Extract the [x, y] coordinate from the center of the cell holding the provided text.  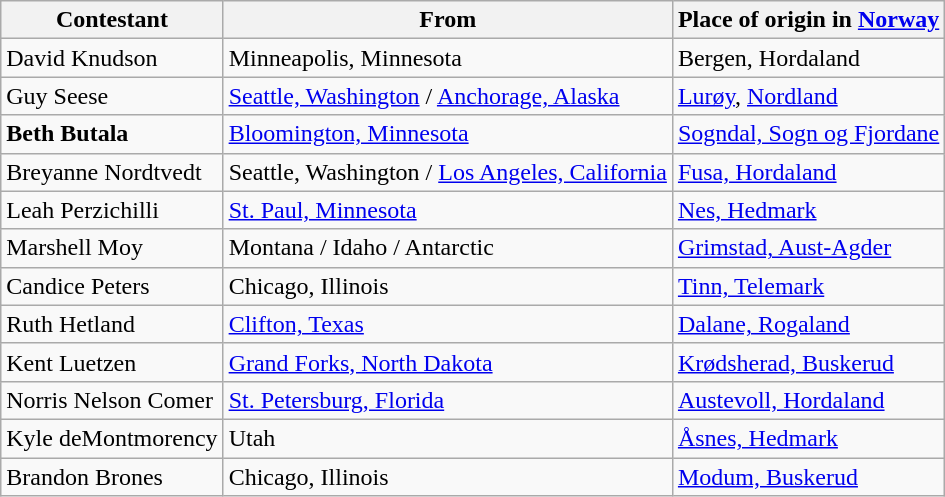
Norris Nelson Comer [112, 400]
Brandon Brones [112, 477]
Bergen, Hordaland [808, 58]
Nes, Hedmark [808, 210]
Lurøy, Nordland [808, 96]
Kent Luetzen [112, 362]
St. Paul, Minnesota [448, 210]
Grand Forks, North Dakota [448, 362]
Grimstad, Aust-Agder [808, 248]
Ruth Hetland [112, 324]
Fusa, Hordaland [808, 172]
Breyanne Nordtvedt [112, 172]
Utah [448, 438]
David Knudson [112, 58]
Montana / Idaho / Antarctic [448, 248]
Leah Perzichilli [112, 210]
Place of origin in Norway [808, 20]
Beth Butala [112, 134]
Seattle, Washington / Anchorage, Alaska [448, 96]
Bloomington, Minnesota [448, 134]
Krødsherad, Buskerud [808, 362]
Marshell Moy [112, 248]
Austevoll, Hordaland [808, 400]
Sogndal, Sogn og Fjordane [808, 134]
Contestant [112, 20]
Tinn, Telemark [808, 286]
Modum, Buskerud [808, 477]
Minneapolis, Minnesota [448, 58]
Guy Seese [112, 96]
St. Petersburg, Florida [448, 400]
Candice Peters [112, 286]
From [448, 20]
Seattle, Washington / Los Angeles, California [448, 172]
Åsnes, Hedmark [808, 438]
Clifton, Texas [448, 324]
Dalane, Rogaland [808, 324]
Kyle deMontmorency [112, 438]
